For the text-containing cell, return its midpoint in (x, y) coordinate format. 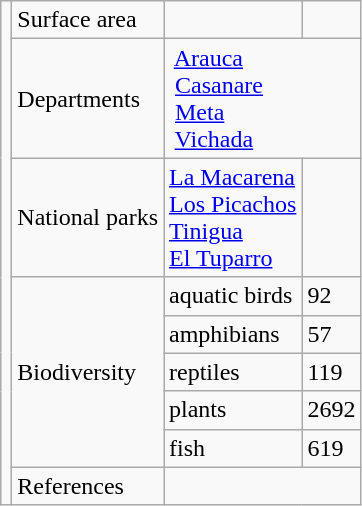
amphibians (233, 334)
National parks (88, 218)
Surface area (88, 20)
reptiles (233, 372)
119 (332, 372)
aquatic birds (233, 296)
619 (332, 448)
57 (332, 334)
2692 (332, 410)
fish (233, 448)
References (88, 486)
La MacarenaLos PicachosTiniguaEl Tuparro (233, 218)
Departments (88, 98)
plants (233, 410)
Arauca Casanare Meta Vichada (262, 98)
Biodiversity (88, 372)
92 (332, 296)
